Capture the cell that displays the provided text and extract its [X, Y] central coordinate. 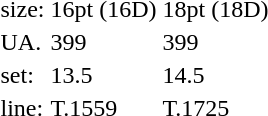
13.5 [104, 75]
399 [104, 42]
